Identify which cell holds the provided text, then report its (X, Y) central coordinate. 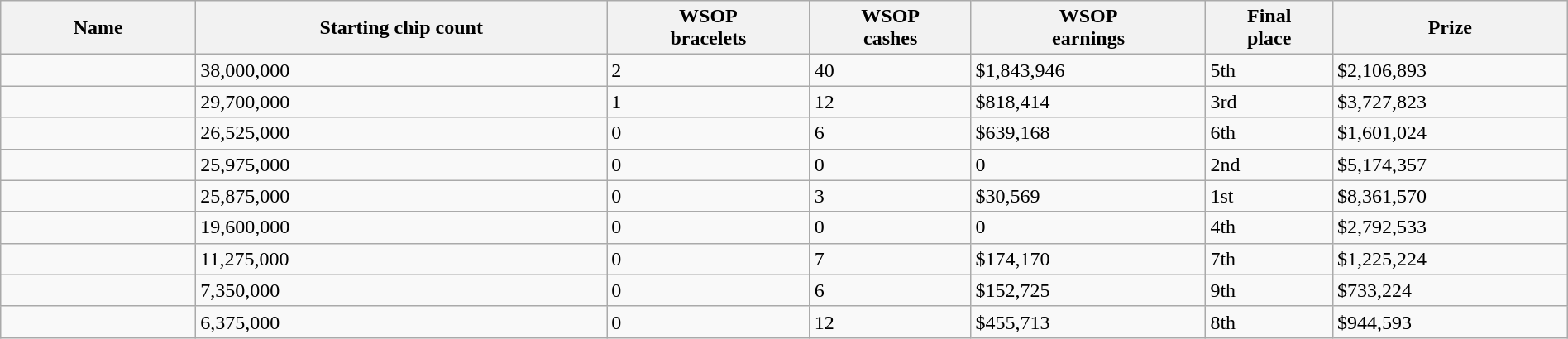
6,375,000 (402, 322)
29,700,000 (402, 102)
8th (1269, 322)
5th (1269, 70)
$8,361,570 (1450, 196)
WSOPcashes (890, 28)
WSOPbracelets (709, 28)
$1,225,224 (1450, 259)
$639,168 (1088, 133)
$5,174,357 (1450, 165)
WSOPearnings (1088, 28)
4th (1269, 227)
25,875,000 (402, 196)
38,000,000 (402, 70)
3 (890, 196)
7,350,000 (402, 290)
$2,792,533 (1450, 227)
9th (1269, 290)
6th (1269, 133)
$152,725 (1088, 290)
2nd (1269, 165)
Prize (1450, 28)
$1,601,024 (1450, 133)
$3,727,823 (1450, 102)
1st (1269, 196)
7 (890, 259)
Name (98, 28)
$30,569 (1088, 196)
$174,170 (1088, 259)
$2,106,893 (1450, 70)
2 (709, 70)
$944,593 (1450, 322)
25,975,000 (402, 165)
26,525,000 (402, 133)
$733,224 (1450, 290)
$1,843,946 (1088, 70)
19,600,000 (402, 227)
$818,414 (1088, 102)
1 (709, 102)
11,275,000 (402, 259)
$455,713 (1088, 322)
Finalplace (1269, 28)
7th (1269, 259)
Starting chip count (402, 28)
40 (890, 70)
3rd (1269, 102)
